Return (X, Y) of the center of cell containing provided text 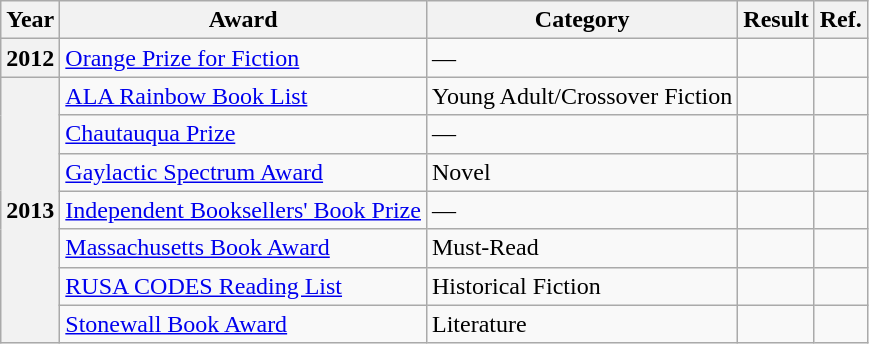
Independent Booksellers' Book Prize (244, 210)
Literature (582, 324)
Young Adult/Crossover Fiction (582, 96)
Award (244, 20)
RUSA CODES Reading List (244, 286)
Result (776, 20)
ALA Rainbow Book List (244, 96)
Gaylactic Spectrum Award (244, 172)
Orange Prize for Fiction (244, 58)
Stonewall Book Award (244, 324)
Category (582, 20)
Chautauqua Prize (244, 134)
Massachusetts Book Award (244, 248)
Novel (582, 172)
Year (30, 20)
2012 (30, 58)
Historical Fiction (582, 286)
Ref. (840, 20)
2013 (30, 210)
Must-Read (582, 248)
